Identify which cell holds the provided text, then report its [X, Y] central coordinate. 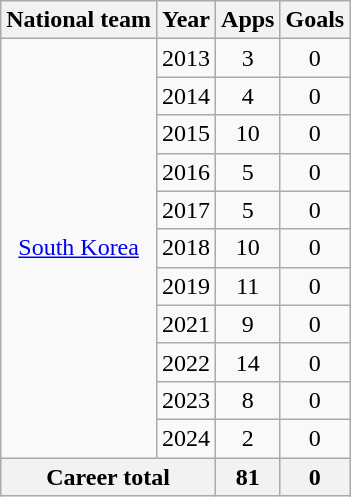
9 [248, 324]
2023 [186, 400]
2022 [186, 362]
14 [248, 362]
2016 [186, 172]
2019 [186, 286]
3 [248, 58]
2018 [186, 248]
4 [248, 96]
2024 [186, 438]
Apps [248, 20]
11 [248, 286]
2013 [186, 58]
2021 [186, 324]
8 [248, 400]
Year [186, 20]
2014 [186, 96]
2017 [186, 210]
National team [79, 20]
Career total [108, 477]
2 [248, 438]
South Korea [79, 248]
Goals [315, 20]
81 [248, 477]
2015 [186, 134]
